Output the [X, Y] coordinate of the center of the cell containing the given text.  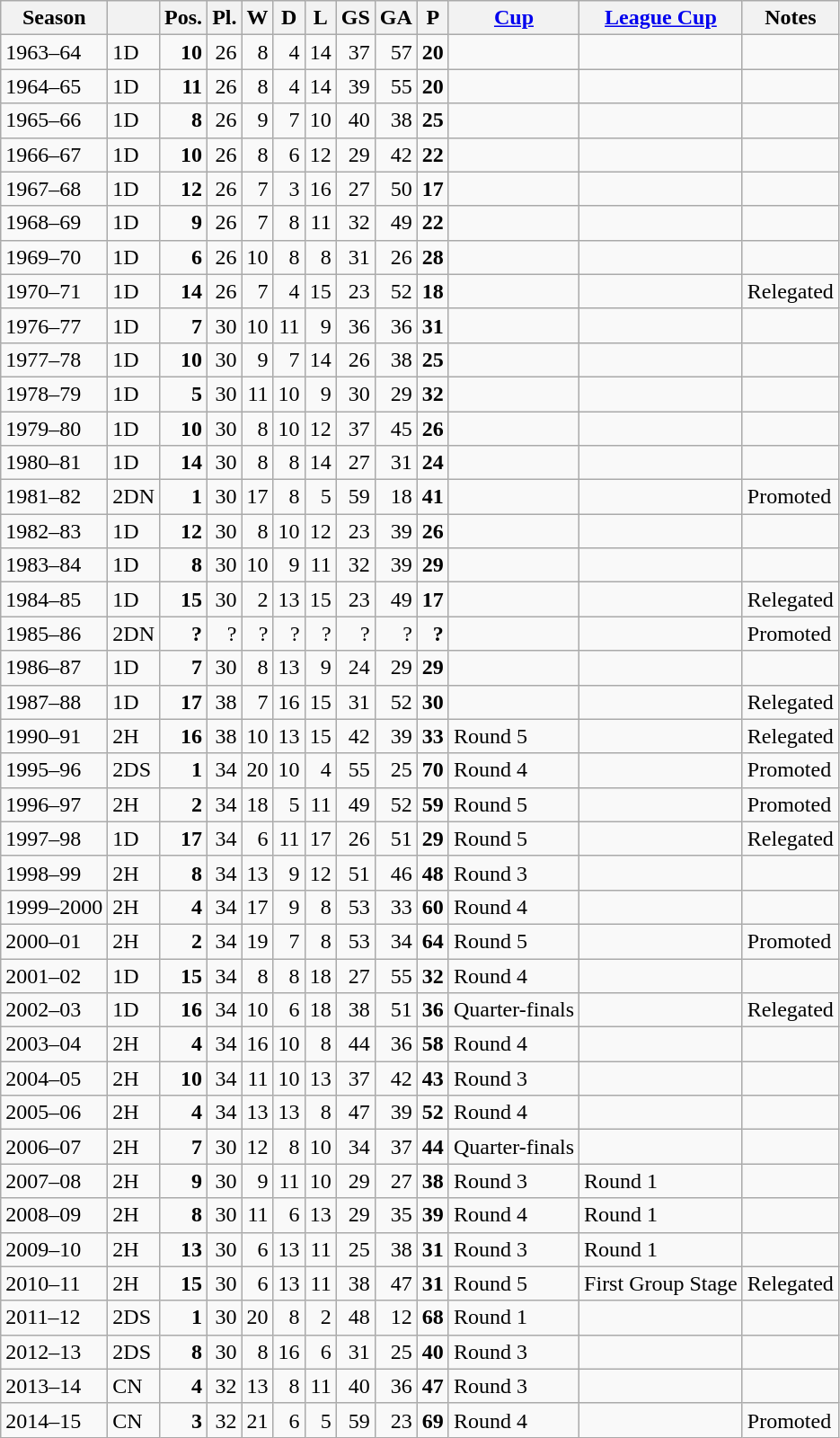
21 [257, 1420]
46 [395, 873]
68 [433, 1318]
2010–11 [54, 1283]
1970–71 [54, 291]
1987–88 [54, 702]
Notes [791, 18]
69 [433, 1420]
1984–85 [54, 599]
1983–84 [54, 565]
1996–97 [54, 804]
Cup [514, 18]
1986–87 [54, 668]
2006–07 [54, 1147]
57 [395, 52]
2009–10 [54, 1249]
1985–86 [54, 634]
2003–04 [54, 1044]
W [257, 18]
D [289, 18]
P [433, 18]
1999–2000 [54, 907]
28 [433, 257]
1980–81 [54, 463]
2012–13 [54, 1352]
1998–99 [54, 873]
2007–08 [54, 1181]
Season [54, 18]
2002–03 [54, 1010]
2005–06 [54, 1113]
1979–80 [54, 429]
19 [257, 941]
Pl. [225, 18]
Pos. [183, 18]
1977–78 [54, 359]
2013–14 [54, 1386]
2008–09 [54, 1215]
41 [433, 497]
L [320, 18]
1968–69 [54, 223]
1976–77 [54, 325]
1990–91 [54, 736]
43 [433, 1078]
58 [433, 1044]
70 [433, 770]
1966–67 [54, 155]
1967–68 [54, 189]
1965–66 [54, 120]
1981–82 [54, 497]
2004–05 [54, 1078]
GS [356, 18]
1982–83 [54, 531]
35 [395, 1215]
1995–96 [54, 770]
2000–01 [54, 941]
45 [395, 429]
60 [433, 907]
1969–70 [54, 257]
1963–64 [54, 52]
2014–15 [54, 1420]
First Group Stage [661, 1283]
64 [433, 941]
1997–98 [54, 839]
2001–02 [54, 975]
1978–79 [54, 394]
2011–12 [54, 1318]
League Cup [661, 18]
1964–65 [54, 86]
GA [395, 18]
50 [395, 189]
